For the text-containing cell, return its midpoint in [X, Y] coordinate format. 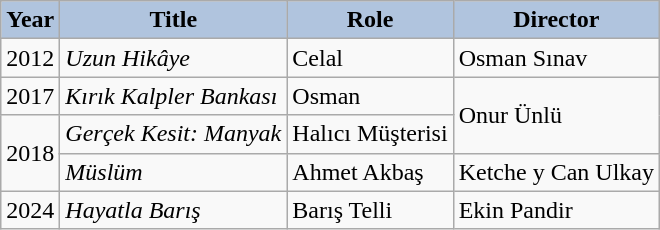
Celal [370, 58]
Kırık Kalpler Bankası [174, 96]
Director [556, 20]
Onur Ünlü [556, 115]
Gerçek Kesit: Manyak [174, 134]
2017 [30, 96]
Müslüm [174, 172]
Hayatla Barış [174, 210]
2024 [30, 210]
Title [174, 20]
Barış Telli [370, 210]
2018 [30, 153]
Ketche y Can Ulkay [556, 172]
Year [30, 20]
2012 [30, 58]
Osman Sınav [556, 58]
Role [370, 20]
Ekin Pandir [556, 210]
Uzun Hikâye [174, 58]
Ahmet Akbaş [370, 172]
Osman [370, 96]
Halıcı Müşterisi [370, 134]
